Find where the given text appears and provide that cell's center as [x, y] coordinate. 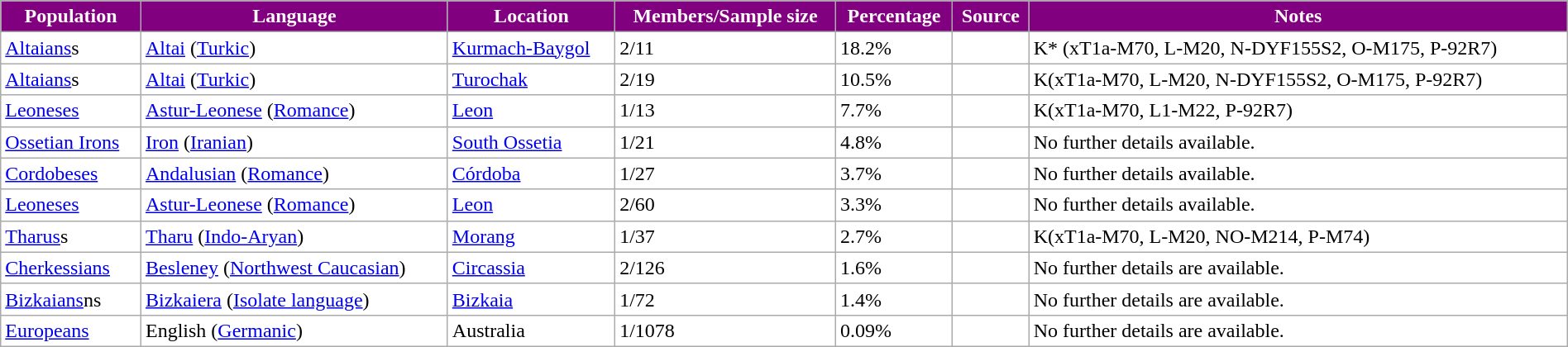
K(xT1a-M70, L-M20, N-DYF155S2, O-M175, P-92R7) [1298, 79]
Iron (Iranian) [294, 142]
3.3% [893, 205]
K* (xT1a-M70, L-M20, N-DYF155S2, O-M175, P-92R7) [1298, 48]
Morang [531, 236]
2/126 [726, 268]
18.2% [893, 48]
3.7% [893, 173]
Source [991, 17]
0.09% [893, 330]
4.8% [893, 142]
10.5% [893, 79]
Córdoba [531, 173]
2/60 [726, 205]
2/19 [726, 79]
Australia [531, 330]
1/27 [726, 173]
Tharuss [71, 236]
Besleney (Northwest Caucasian) [294, 268]
2.7% [893, 236]
1/72 [726, 299]
Bizkaia [531, 299]
Language [294, 17]
Members/Sample size [726, 17]
Population [71, 17]
1.4% [893, 299]
1/37 [726, 236]
Turochak [531, 79]
7.7% [893, 111]
2/11 [726, 48]
Cordobeses [71, 173]
K(xT1a-M70, L1-M22, P-92R7) [1298, 111]
K(xT1a-M70, L-M20, NO-M214, P-M74) [1298, 236]
Location [531, 17]
Notes [1298, 17]
1/1078 [726, 330]
1/21 [726, 142]
Bizkaiera (Isolate language) [294, 299]
Tharu (Indo-Aryan) [294, 236]
Cherkessians [71, 268]
Circassia [531, 268]
Europeans [71, 330]
Kurmach-Baygol [531, 48]
English (Germanic) [294, 330]
Percentage [893, 17]
South Ossetia [531, 142]
Bizkaiansns [71, 299]
Andalusian (Romance) [294, 173]
Ossetian Irons [71, 142]
1.6% [893, 268]
1/13 [726, 111]
